Find where the given text appears and provide that cell's center as (X, Y) coordinate. 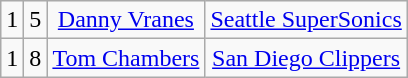
Seattle SuperSonics (306, 20)
Danny Vranes (126, 20)
San Diego Clippers (306, 58)
Tom Chambers (126, 58)
8 (36, 58)
5 (36, 20)
